For the text-containing cell, return its midpoint in (x, y) coordinate format. 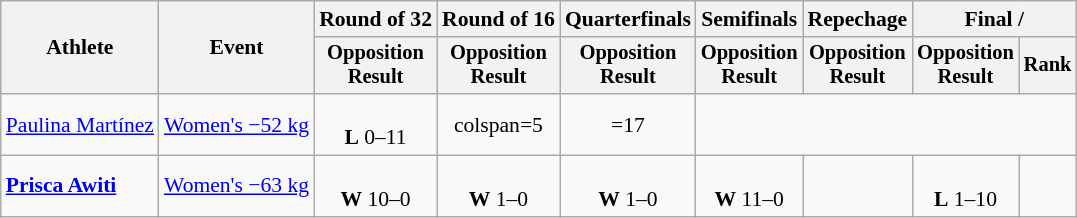
Quarterfinals (628, 19)
colspan=5 (498, 124)
Rank (1048, 66)
Event (236, 48)
Repechage (857, 19)
Semifinals (750, 19)
Round of 32 (376, 19)
=17 (628, 124)
W 10–0 (376, 186)
W 11–0 (750, 186)
Athlete (80, 48)
Paulina Martínez (80, 124)
Women's −52 kg (236, 124)
Final / (994, 19)
Prisca Awiti (80, 186)
Round of 16 (498, 19)
Women's −63 kg (236, 186)
L 0–11 (376, 124)
L 1–10 (966, 186)
